Capture the cell that displays the provided text and extract its [x, y] central coordinate. 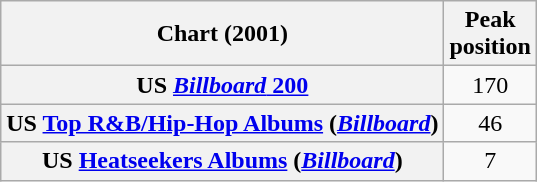
US Billboard 200 [222, 85]
7 [490, 161]
US Top R&B/Hip-Hop Albums (Billboard) [222, 123]
Chart (2001) [222, 34]
46 [490, 123]
170 [490, 85]
US Heatseekers Albums (Billboard) [222, 161]
Peak position [490, 34]
